From the cell containing the given text, extract its center point as [x, y] coordinate. 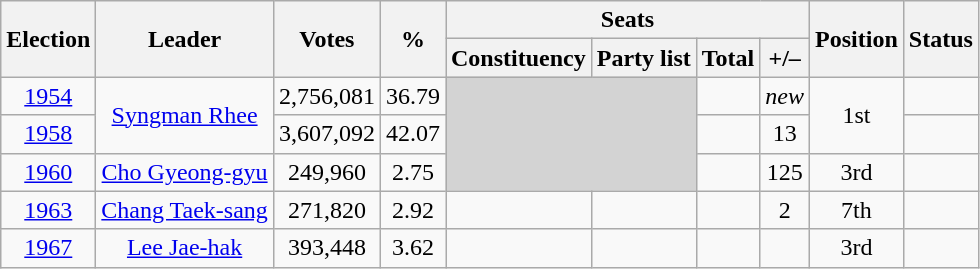
new [785, 96]
Election [48, 39]
Lee Jae-hak [185, 248]
% [412, 39]
Votes [326, 39]
3,607,092 [326, 134]
Seats [628, 20]
Syngman Rhee [185, 115]
+/– [785, 58]
Position [857, 39]
Leader [185, 39]
3.62 [412, 248]
42.07 [412, 134]
393,448 [326, 248]
Status [940, 39]
Chang Taek-sang [185, 210]
1960 [48, 172]
1958 [48, 134]
2.75 [412, 172]
1st [857, 115]
Party list [644, 58]
249,960 [326, 172]
2 [785, 210]
Total [728, 58]
125 [785, 172]
271,820 [326, 210]
2,756,081 [326, 96]
2.92 [412, 210]
36.79 [412, 96]
7th [857, 210]
1954 [48, 96]
Cho Gyeong-gyu [185, 172]
13 [785, 134]
1963 [48, 210]
Constituency [519, 58]
1967 [48, 248]
